Locate the cell with the specified text and output its (X, Y) center coordinate. 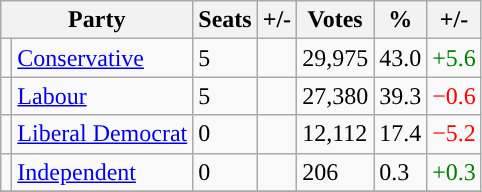
Party (97, 20)
Seats (225, 20)
−0.6 (454, 96)
% (400, 20)
27,380 (336, 96)
Independent (102, 172)
Conservative (102, 58)
+0.3 (454, 172)
29,975 (336, 58)
−5.2 (454, 134)
17.4 (400, 134)
12,112 (336, 134)
206 (336, 172)
0.3 (400, 172)
39.3 (400, 96)
43.0 (400, 58)
Labour (102, 96)
+5.6 (454, 58)
Votes (336, 20)
Liberal Democrat (102, 134)
